Pinpoint the cell where the given text exists, returning its (X, Y) midpoint coordinate. 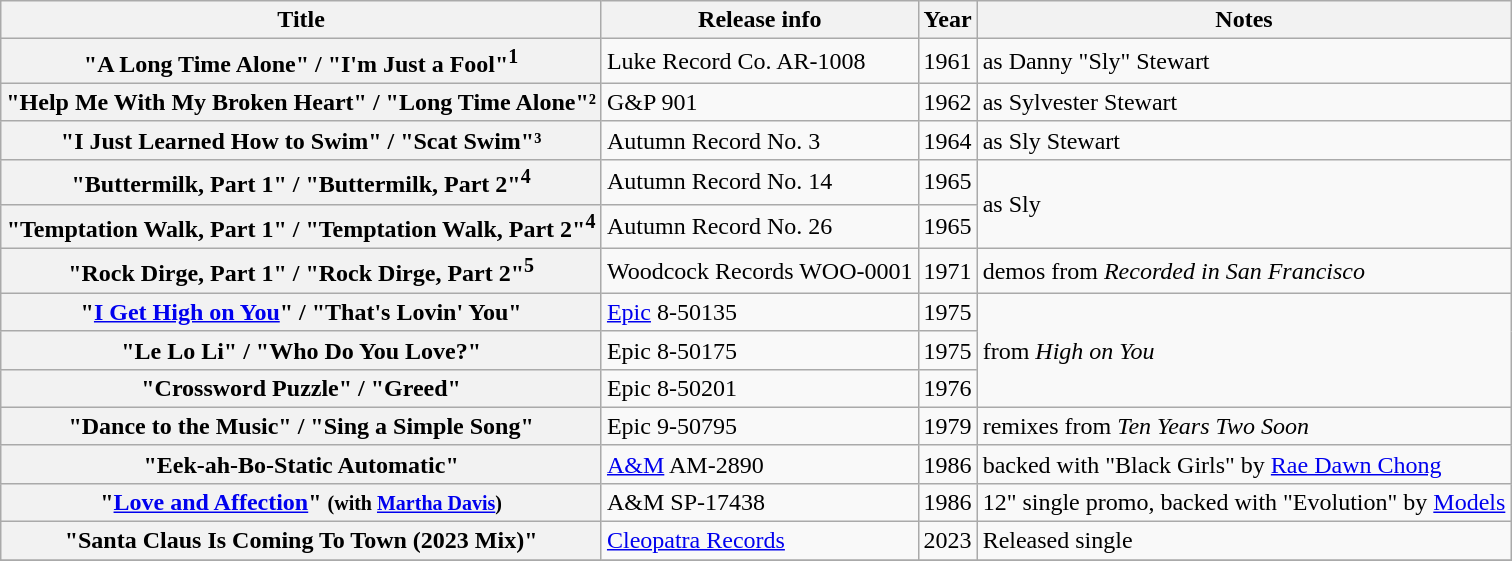
A&M SP-17438 (760, 502)
Epic 9-50795 (760, 426)
"I Just Learned How to Swim" / "Scat Swim"³ (302, 140)
Epic 8-50201 (760, 388)
Autumn Record No. 3 (760, 140)
1979 (948, 426)
"Rock Dirge, Part 1" / "Rock Dirge, Part 2"5 (302, 272)
Cleopatra Records (760, 541)
Year (948, 20)
A&M AM-2890 (760, 464)
1964 (948, 140)
12" single promo, backed with "Evolution" by Models (1244, 502)
as Sylvester Stewart (1244, 102)
"Crossword Puzzle" / "Greed" (302, 388)
"A Long Time Alone" / "I'm Just a Fool"1 (302, 62)
2023 (948, 541)
Epic 8-50135 (760, 312)
"Buttermilk, Part 1" / "Buttermilk, Part 2"4 (302, 182)
G&P 901 (760, 102)
1976 (948, 388)
"Santa Claus Is Coming To Town (2023 Mix)" (302, 541)
Autumn Record No. 26 (760, 226)
Release info (760, 20)
1971 (948, 272)
as Danny "Sly" Stewart (1244, 62)
Title (302, 20)
from High on You (1244, 350)
"Temptation Walk, Part 1" / "Temptation Walk, Part 2"4 (302, 226)
"Help Me With My Broken Heart" / "Long Time Alone"² (302, 102)
"Le Lo Li" / "Who Do You Love?" (302, 350)
Luke Record Co. AR-1008 (760, 62)
as Sly (1244, 204)
as Sly Stewart (1244, 140)
"Dance to the Music" / "Sing a Simple Song" (302, 426)
"I Get High on You" / "That's Lovin' You" (302, 312)
Woodcock Records WOO-0001 (760, 272)
Autumn Record No. 14 (760, 182)
"Eek-ah-Bo-Static Automatic" (302, 464)
Epic 8-50175 (760, 350)
Notes (1244, 20)
1962 (948, 102)
remixes from Ten Years Two Soon (1244, 426)
Released single (1244, 541)
1961 (948, 62)
demos from Recorded in San Francisco (1244, 272)
"Love and Affection" (with Martha Davis) (302, 502)
backed with "Black Girls" by Rae Dawn Chong (1244, 464)
